Extract the (x, y) coordinate from the center of the cell holding the provided text.  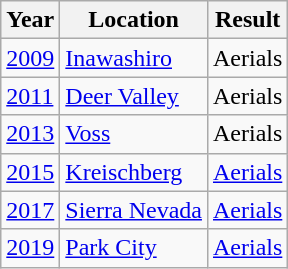
Location (134, 20)
Deer Valley (134, 96)
2015 (30, 172)
2011 (30, 96)
Park City (134, 248)
2017 (30, 210)
2013 (30, 134)
Voss (134, 134)
Kreischberg (134, 172)
Inawashiro (134, 58)
Year (30, 20)
Sierra Nevada (134, 210)
2009 (30, 58)
Result (247, 20)
2019 (30, 248)
